Return (x, y) of the center of cell containing provided text 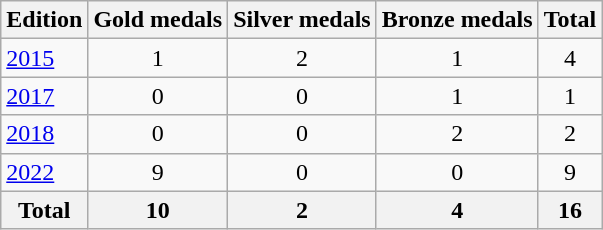
Gold medals (158, 20)
16 (570, 210)
2015 (44, 58)
10 (158, 210)
Silver medals (302, 20)
Edition (44, 20)
2022 (44, 172)
2018 (44, 134)
Bronze medals (457, 20)
2017 (44, 96)
